Capture the cell that displays the provided text and extract its [x, y] central coordinate. 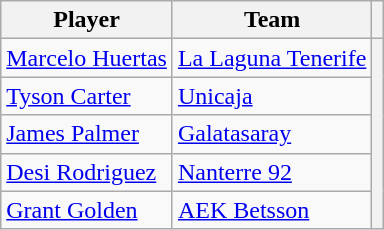
Player [87, 20]
AEK Betsson [272, 210]
Unicaja [272, 96]
Tyson Carter [87, 96]
Grant Golden [87, 210]
Desi Rodriguez [87, 172]
Marcelo Huertas [87, 58]
La Laguna Tenerife [272, 58]
Team [272, 20]
Galatasaray [272, 134]
Nanterre 92 [272, 172]
James Palmer [87, 134]
